Extract the [x, y] coordinate from the center of the cell holding the provided text.  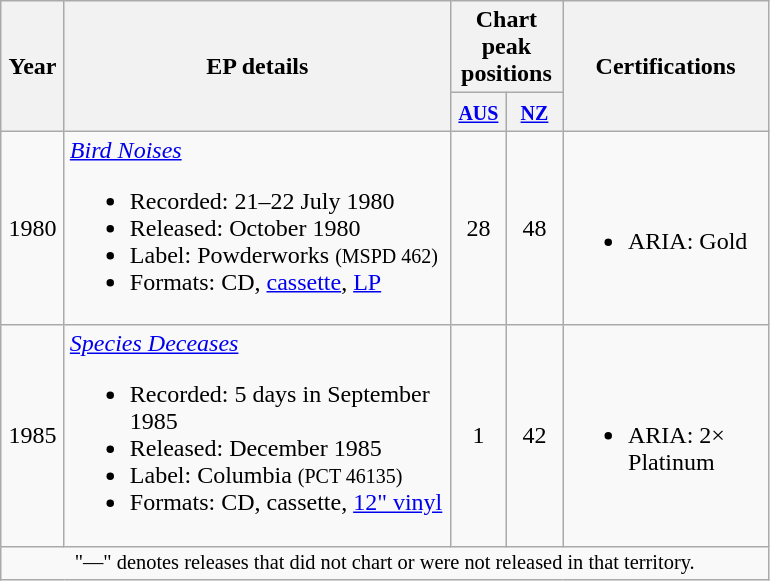
AUS [478, 112]
1985 [33, 436]
Chart peak positions [506, 47]
EP details [257, 66]
28 [478, 228]
1980 [33, 228]
NZ [534, 112]
Certifications [665, 66]
ARIA: Gold [665, 228]
Bird NoisesRecorded: 21–22 July 1980Released: October 1980Label: Powderworks (MSPD 462)Formats: CD, cassette, LP [257, 228]
Year [33, 66]
"—" denotes releases that did not chart or were not released in that territory. [385, 563]
48 [534, 228]
ARIA: 2× Platinum [665, 436]
Species DeceasesRecorded: 5 days in September 1985Released: December 1985Label: Columbia (PCT 46135)Formats: CD, cassette, 12" vinyl [257, 436]
1 [478, 436]
42 [534, 436]
